Identify which cell holds the provided text, then report its [X, Y] central coordinate. 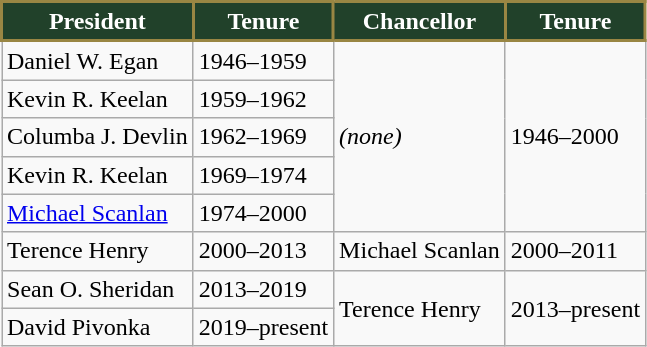
1946–2000 [575, 136]
President [98, 22]
1969–1974 [263, 175]
1946–1959 [263, 60]
2013–2019 [263, 289]
2019–present [263, 327]
Columba J. Devlin [98, 137]
(none) [420, 136]
Chancellor [420, 22]
2013–present [575, 308]
2000–2013 [263, 251]
1962–1969 [263, 137]
1974–2000 [263, 213]
1959–1962 [263, 99]
Daniel W. Egan [98, 60]
David Pivonka [98, 327]
Sean O. Sheridan [98, 289]
2000–2011 [575, 251]
